Determine the [x, y] coordinate at the center of the cell enclosing the given text.  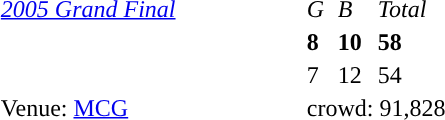
7 [319, 75]
8 [319, 42]
10 [354, 42]
12 [354, 75]
